Extract the (X, Y) coordinate from the center of the cell holding the provided text.  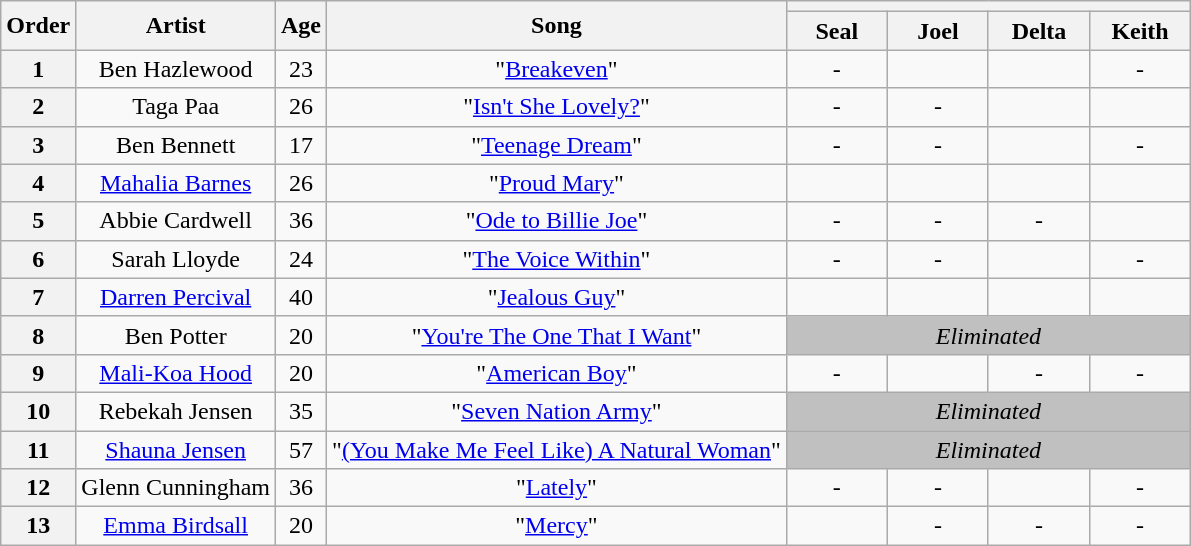
10 (38, 411)
Mahalia Barnes (176, 183)
Keith (1140, 31)
17 (302, 145)
Glenn Cunningham (176, 488)
"American Boy" (557, 373)
Order (38, 26)
57 (302, 449)
40 (302, 297)
1 (38, 69)
Taga Paa (176, 107)
4 (38, 183)
23 (302, 69)
2 (38, 107)
5 (38, 221)
13 (38, 526)
Darren Percival (176, 297)
Ben Bennett (176, 145)
7 (38, 297)
"Jealous Guy" (557, 297)
"Ode to Billie Joe" (557, 221)
11 (38, 449)
"Breakeven" (557, 69)
"You're The One That I Want" (557, 335)
"Proud Mary" (557, 183)
Seal (836, 31)
Artist (176, 26)
"Isn't She Lovely?" (557, 107)
Abbie Cardwell (176, 221)
Mali-Koa Hood (176, 373)
12 (38, 488)
Shauna Jensen (176, 449)
Emma Birdsall (176, 526)
Age (302, 26)
Ben Potter (176, 335)
3 (38, 145)
Sarah Lloyde (176, 259)
"Seven Nation Army" (557, 411)
Joel (938, 31)
"Teenage Dream" (557, 145)
"(You Make Me Feel Like) A Natural Woman" (557, 449)
"Mercy" (557, 526)
"Lately" (557, 488)
Ben Hazlewood (176, 69)
24 (302, 259)
9 (38, 373)
8 (38, 335)
Delta (1038, 31)
6 (38, 259)
Rebekah Jensen (176, 411)
"The Voice Within" (557, 259)
Song (557, 26)
35 (302, 411)
